Search for the cell housing the specified text and yield its [X, Y] center coordinate. 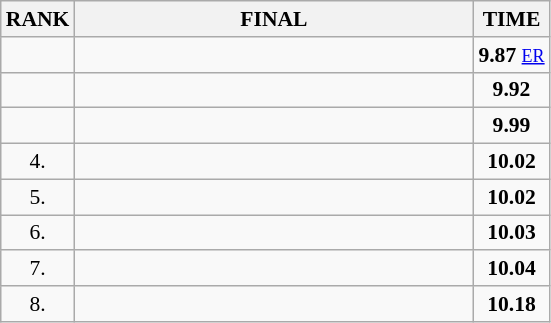
10.04 [511, 269]
9.87 ER [511, 55]
6. [38, 233]
7. [38, 269]
9.92 [511, 90]
5. [38, 197]
10.03 [511, 233]
FINAL [274, 19]
10.18 [511, 304]
4. [38, 162]
8. [38, 304]
9.99 [511, 126]
TIME [511, 19]
RANK [38, 19]
